Extract the (x, y) coordinate from the center of the cell holding the provided text.  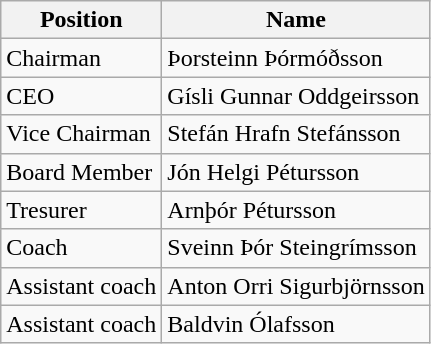
Coach (82, 248)
Arnþór Pétursson (296, 210)
Jón Helgi Pétursson (296, 172)
Position (82, 20)
Tresurer (82, 210)
Þorsteinn Þórmóðsson (296, 58)
Board Member (82, 172)
Chairman (82, 58)
Vice Chairman (82, 134)
CEO (82, 96)
Anton Orri Sigurbjörnsson (296, 286)
Name (296, 20)
Baldvin Ólafsson (296, 324)
Gísli Gunnar Oddgeirsson (296, 96)
Stefán Hrafn Stefánsson (296, 134)
Sveinn Þór Steingrímsson (296, 248)
